Output the [X, Y] coordinate of the center of the cell containing the given text.  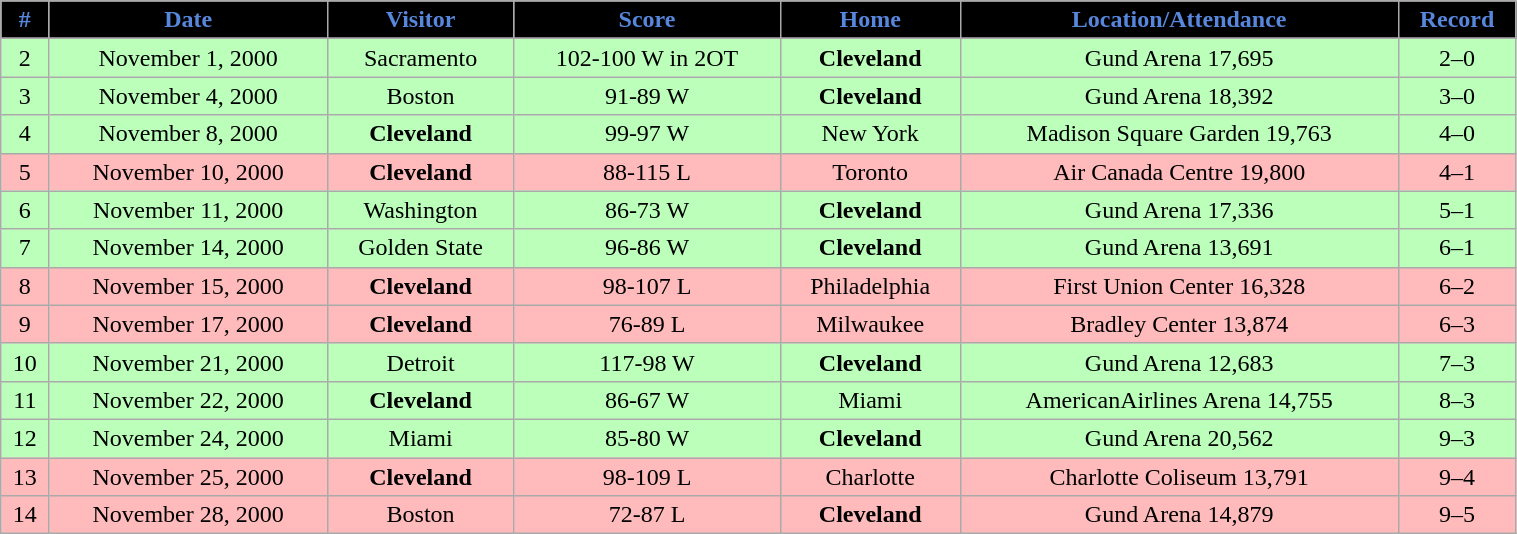
Charlotte [870, 477]
November 17, 2000 [188, 324]
14 [25, 515]
Sacramento [420, 58]
86-67 W [647, 400]
Visitor [420, 20]
November 1, 2000 [188, 58]
November 4, 2000 [188, 96]
85-80 W [647, 438]
2–0 [1457, 58]
November 25, 2000 [188, 477]
8 [25, 286]
Detroit [420, 362]
102-100 W in 2OT [647, 58]
November 21, 2000 [188, 362]
5–1 [1457, 210]
6 [25, 210]
Gund Arena 17,695 [1179, 58]
4 [25, 134]
November 8, 2000 [188, 134]
Location/Attendance [1179, 20]
98-107 L [647, 286]
Philadelphia [870, 286]
Gund Arena 14,879 [1179, 515]
November 28, 2000 [188, 515]
3 [25, 96]
91-89 W [647, 96]
12 [25, 438]
November 24, 2000 [188, 438]
98-109 L [647, 477]
Score [647, 20]
Madison Square Garden 19,763 [1179, 134]
99-97 W [647, 134]
Toronto [870, 172]
Gund Arena 18,392 [1179, 96]
7–3 [1457, 362]
13 [25, 477]
Gund Arena 12,683 [1179, 362]
2 [25, 58]
9–4 [1457, 477]
# [25, 20]
11 [25, 400]
76-89 L [647, 324]
9 [25, 324]
First Union Center 16,328 [1179, 286]
8–3 [1457, 400]
4–0 [1457, 134]
10 [25, 362]
November 10, 2000 [188, 172]
Washington [420, 210]
Charlotte Coliseum 13,791 [1179, 477]
Gund Arena 17,336 [1179, 210]
6–1 [1457, 248]
Record [1457, 20]
72-87 L [647, 515]
Air Canada Centre 19,800 [1179, 172]
9–3 [1457, 438]
AmericanAirlines Arena 14,755 [1179, 400]
96-86 W [647, 248]
November 14, 2000 [188, 248]
Bradley Center 13,874 [1179, 324]
117-98 W [647, 362]
4–1 [1457, 172]
November 11, 2000 [188, 210]
86-73 W [647, 210]
Milwaukee [870, 324]
6–3 [1457, 324]
7 [25, 248]
Golden State [420, 248]
Home [870, 20]
5 [25, 172]
New York [870, 134]
88-115 L [647, 172]
November 15, 2000 [188, 286]
3–0 [1457, 96]
Gund Arena 20,562 [1179, 438]
November 22, 2000 [188, 400]
6–2 [1457, 286]
Gund Arena 13,691 [1179, 248]
Date [188, 20]
9–5 [1457, 515]
